Output the (x, y) coordinate of the center of the cell containing the given text.  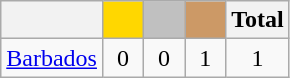
Barbados (52, 58)
Total (258, 20)
